Search for the cell housing the specified text and yield its [X, Y] center coordinate. 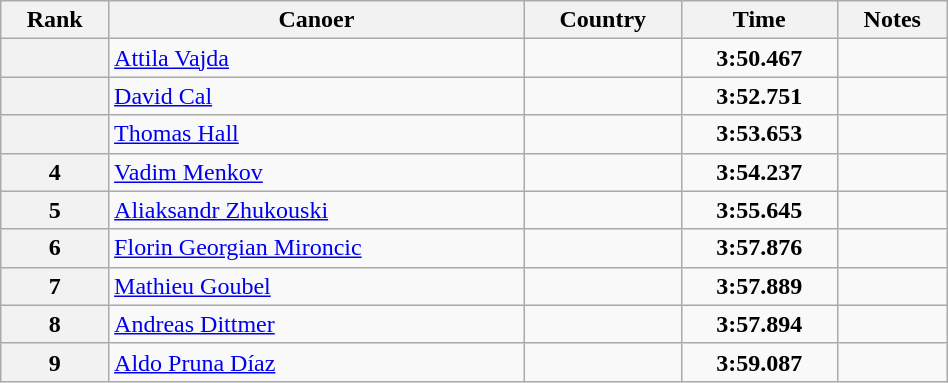
5 [55, 210]
Rank [55, 20]
Mathieu Goubel [317, 286]
Aliaksandr Zhukouski [317, 210]
Thomas Hall [317, 134]
3:52.751 [759, 96]
Vadim Menkov [317, 172]
3:57.876 [759, 248]
Country [602, 20]
3:59.087 [759, 362]
6 [55, 248]
Notes [892, 20]
4 [55, 172]
8 [55, 324]
3:50.467 [759, 58]
Florin Georgian Mironcic [317, 248]
Aldo Pruna Díaz [317, 362]
David Cal [317, 96]
Andreas Dittmer [317, 324]
Attila Vajda [317, 58]
3:55.645 [759, 210]
3:57.889 [759, 286]
3:54.237 [759, 172]
3:53.653 [759, 134]
9 [55, 362]
Time [759, 20]
7 [55, 286]
3:57.894 [759, 324]
Canoer [317, 20]
